Determine the (x, y) coordinate at the center of the cell enclosing the given text.  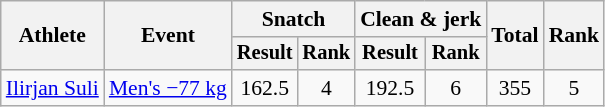
Clean & jerk (420, 19)
6 (456, 88)
Total (514, 36)
162.5 (265, 88)
Athlete (52, 36)
Event (168, 36)
192.5 (390, 88)
Men's −77 kg (168, 88)
Snatch (294, 19)
4 (326, 88)
355 (514, 88)
5 (574, 88)
Ilirjan Suli (52, 88)
